Return the (x, y) coordinate for the center point of the cell that contains the specified text.  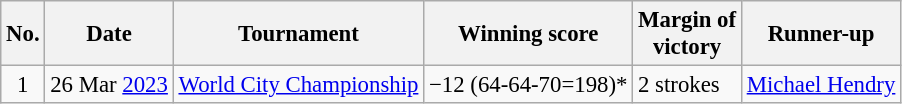
2 strokes (688, 85)
26 Mar 2023 (109, 85)
Margin ofvictory (688, 34)
1 (23, 85)
−12 (64-64-70=198)* (528, 85)
Date (109, 34)
Michael Hendry (820, 85)
World City Championship (298, 85)
Tournament (298, 34)
Runner-up (820, 34)
No. (23, 34)
Winning score (528, 34)
